Scan for the cell matching the given text and deliver its (X, Y) coordinate at center. 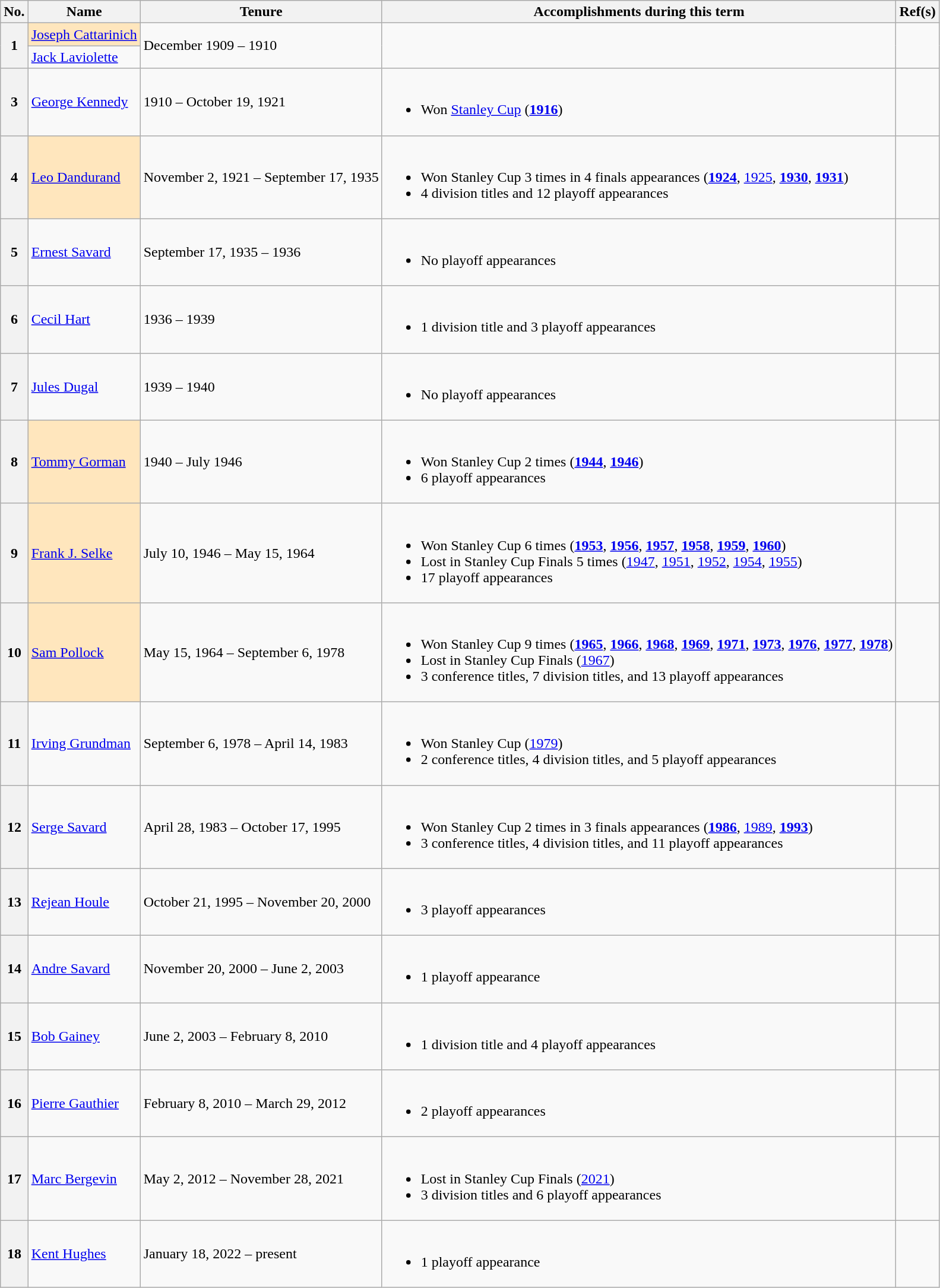
June 2, 2003 – February 8, 2010 (261, 1036)
1 division title and 4 playoff appearances (639, 1036)
Rejean Houle (84, 902)
16 (14, 1104)
Won Stanley Cup 2 times in 3 finals appearances (1986, 1989, 1993)3 conference titles, 4 division titles, and 11 playoff appearances (639, 827)
1 (14, 46)
Name (84, 12)
2 playoff appearances (639, 1104)
Sam Pollock (84, 652)
Lost in Stanley Cup Finals (2021)3 division titles and 6 playoff appearances (639, 1179)
November 20, 2000 – June 2, 2003 (261, 970)
Pierre Gauthier (84, 1104)
April 28, 1983 – October 17, 1995 (261, 827)
Accomplishments during this term (639, 12)
Jules Dugal (84, 386)
Ernest Savard (84, 252)
Serge Savard (84, 827)
Marc Bergevin (84, 1179)
Won Stanley Cup 3 times in 4 finals appearances (1924, 1925, 1930, 1931)4 division titles and 12 playoff appearances (639, 177)
September 6, 1978 – April 14, 1983 (261, 743)
February 8, 2010 – March 29, 2012 (261, 1104)
8 (14, 462)
12 (14, 827)
Tommy Gorman (84, 462)
1939 – 1940 (261, 386)
May 2, 2012 – November 28, 2021 (261, 1179)
3 (14, 102)
17 (14, 1179)
Andre Savard (84, 970)
13 (14, 902)
Jack Laviolette (84, 57)
Irving Grundman (84, 743)
11 (14, 743)
Kent Hughes (84, 1254)
January 18, 2022 – present (261, 1254)
Frank J. Selke (84, 553)
Won Stanley Cup 2 times (1944, 1946)6 playoff appearances (639, 462)
6 (14, 320)
Won Stanley Cup 6 times (1953, 1956, 1957, 1958, 1959, 1960)Lost in Stanley Cup Finals 5 times (1947, 1951, 1952, 1954, 1955)17 playoff appearances (639, 553)
December 1909 – 1910 (261, 46)
15 (14, 1036)
George Kennedy (84, 102)
Leo Dandurand (84, 177)
18 (14, 1254)
November 2, 1921 – September 17, 1935 (261, 177)
No. (14, 12)
1940 – July 1946 (261, 462)
Bob Gainey (84, 1036)
May 15, 1964 – September 6, 1978 (261, 652)
3 playoff appearances (639, 902)
1936 – 1939 (261, 320)
9 (14, 553)
Won Stanley Cup (1916) (639, 102)
10 (14, 652)
5 (14, 252)
14 (14, 970)
1910 – October 19, 1921 (261, 102)
September 17, 1935 – 1936 (261, 252)
Joseph Cattarinich (84, 34)
Ref(s) (917, 12)
7 (14, 386)
Won Stanley Cup (1979)2 conference titles, 4 division titles, and 5 playoff appearances (639, 743)
1 division title and 3 playoff appearances (639, 320)
October 21, 1995 – November 20, 2000 (261, 902)
Cecil Hart (84, 320)
July 10, 1946 – May 15, 1964 (261, 553)
Tenure (261, 12)
4 (14, 177)
